Detect which cell encompasses the target text, then output its [X, Y] center coordinate. 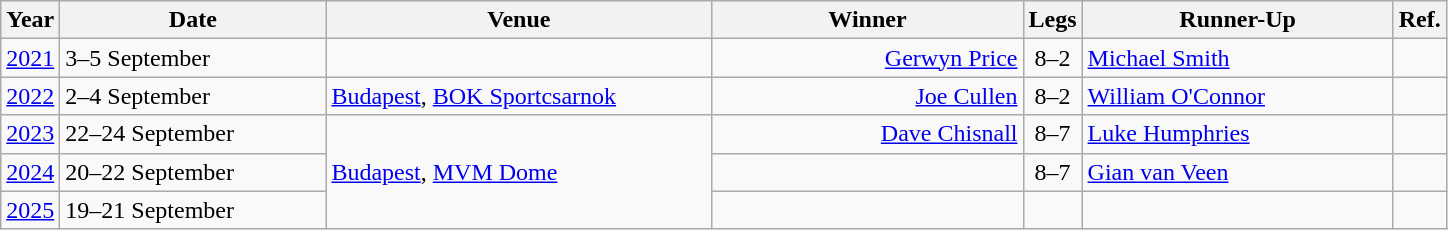
2024 [30, 172]
Date [193, 20]
2022 [30, 96]
Ref. [1420, 20]
Winner [868, 20]
Legs [1052, 20]
William O'Connor [1238, 96]
19–21 September [193, 210]
Gerwyn Price [868, 58]
Gian van Veen [1238, 172]
Year [30, 20]
Luke Humphries [1238, 134]
2–4 September [193, 96]
Budapest, MVM Dome [519, 172]
Budapest, BOK Sportcsarnok [519, 96]
20–22 September [193, 172]
22–24 September [193, 134]
2023 [30, 134]
2021 [30, 58]
Venue [519, 20]
2025 [30, 210]
Michael Smith [1238, 58]
Joe Cullen [868, 96]
Dave Chisnall [868, 134]
Runner-Up [1238, 20]
3–5 September [193, 58]
